Return the [X, Y] coordinate for the center point of the cell that contains the specified text.  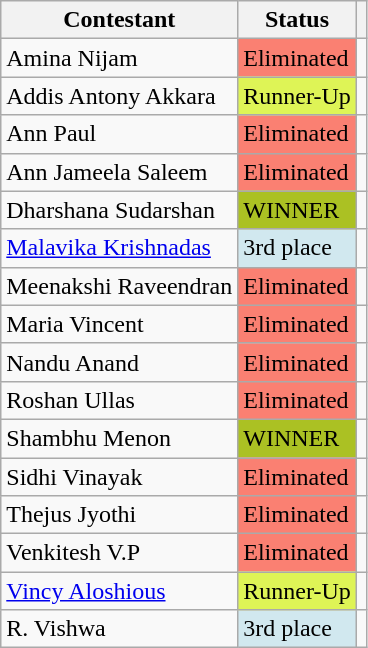
Ann Jameela Saleem [120, 172]
Status [298, 20]
Nandu Anand [120, 362]
Amina Nijam [120, 58]
Malavika Krishnadas [120, 248]
Ann Paul [120, 134]
Venkitesh V.P [120, 553]
Thejus Jyothi [120, 515]
Roshan Ullas [120, 400]
Vincy Aloshious [120, 591]
Meenakshi Raveendran [120, 286]
Maria Vincent [120, 324]
Shambhu Menon [120, 438]
Addis Antony Akkara [120, 96]
R. Vishwa [120, 629]
Contestant [120, 20]
Dharshana Sudarshan [120, 210]
Sidhi Vinayak [120, 477]
